Identify which cell holds the provided text, then report its [X, Y] central coordinate. 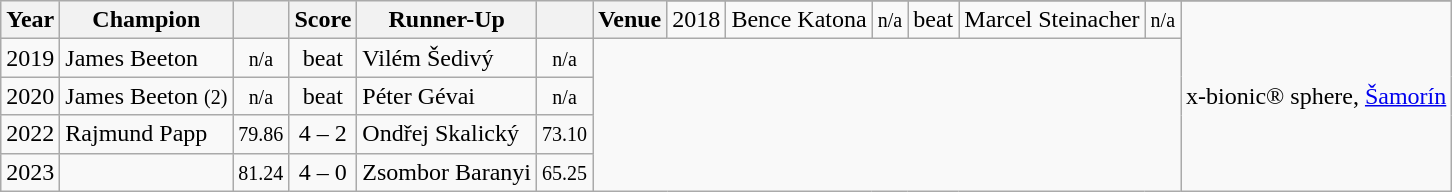
Marcel Steinacher [1052, 20]
Zsombor Baranyi [447, 172]
65.25 [565, 172]
4 – 2 [323, 134]
Bence Katona [799, 20]
Runner-Up [447, 20]
Vilém Šedivý [447, 58]
81.24 [261, 172]
Rajmund Papp [146, 134]
Ondřej Skalický [447, 134]
79.86 [261, 134]
Venue [630, 20]
x-bionic® sphere, Šamorín [1316, 96]
73.10 [565, 134]
James Beeton (2) [146, 96]
Year [30, 20]
2023 [30, 172]
2018 [696, 20]
2020 [30, 96]
2019 [30, 58]
4 – 0 [323, 172]
Score [323, 20]
2022 [30, 134]
James Beeton [146, 58]
Péter Gévai [447, 96]
Champion [146, 20]
